For the text-containing cell, return its midpoint in [X, Y] coordinate format. 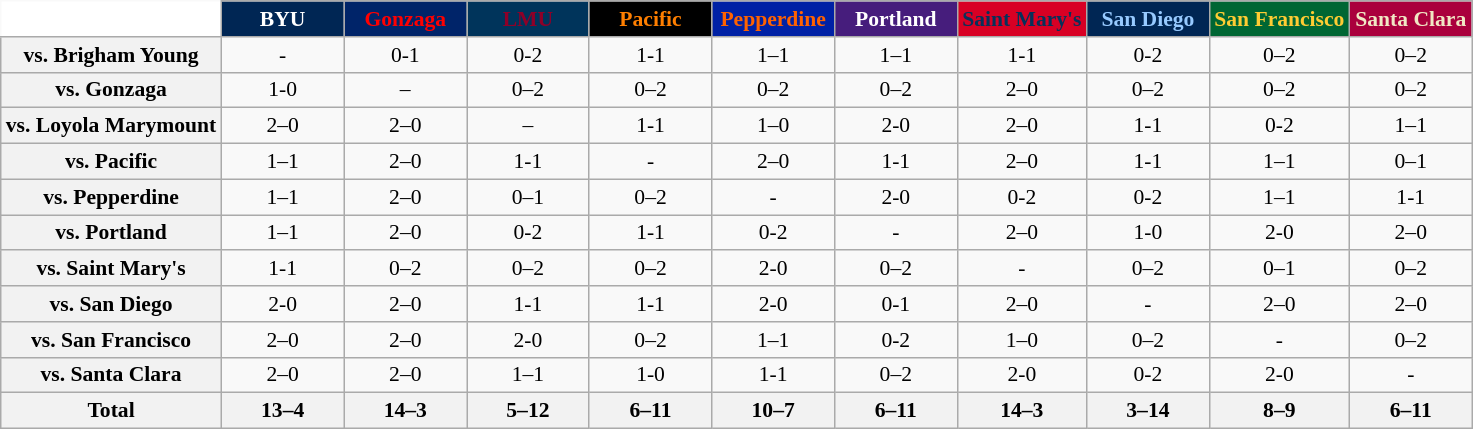
vs. Pacific [112, 162]
LMU [528, 19]
13–4 [282, 411]
Pepperdine [774, 19]
vs. Loyola Marymount [112, 126]
vs. Brigham Young [112, 55]
Santa Clara [1410, 19]
vs. Saint Mary's [112, 269]
vs. Pepperdine [112, 197]
8–9 [1279, 411]
vs. Santa Clara [112, 375]
San Francisco [1279, 19]
Total [112, 411]
Portland [896, 19]
vs. Gonzaga [112, 90]
Gonzaga [406, 19]
3–14 [1148, 411]
10–7 [774, 411]
vs. San Diego [112, 304]
San Diego [1148, 19]
5–12 [528, 411]
BYU [282, 19]
Pacific [650, 19]
vs. San Francisco [112, 340]
vs. Portland [112, 233]
Saint Mary's [1022, 19]
